Return (X, Y) of the center of cell containing provided text 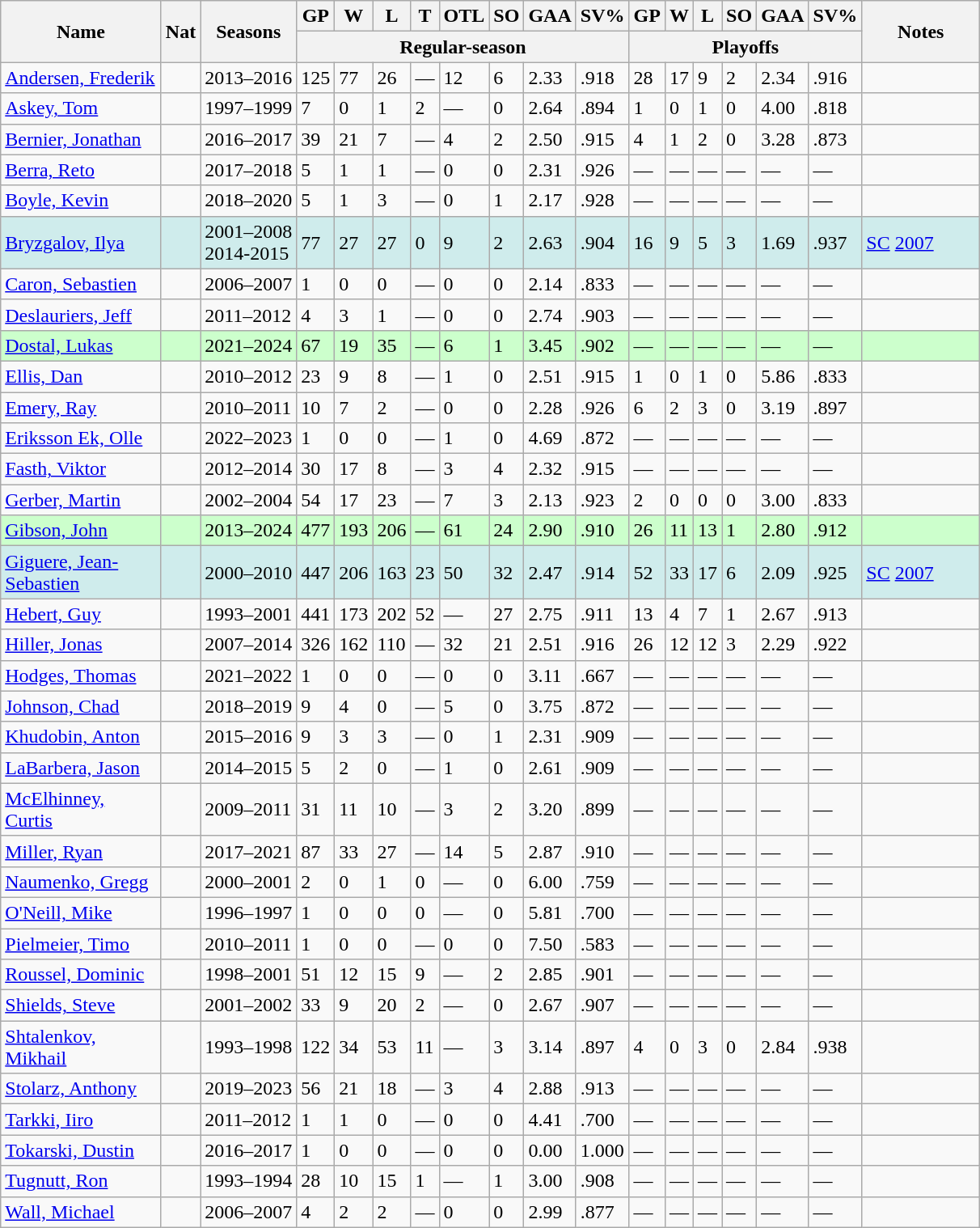
2.87 (550, 851)
2.29 (783, 645)
2002–2004 (249, 500)
4.00 (783, 108)
Johnson, Chad (81, 706)
T (425, 16)
2009–2011 (249, 809)
3.14 (550, 1047)
.907 (602, 1006)
2.50 (550, 139)
Deslauriers, Jeff (81, 315)
.938 (835, 1047)
326 (315, 645)
2.28 (550, 407)
Emery, Ray (81, 407)
Nat (180, 32)
54 (315, 500)
.899 (602, 809)
2.84 (783, 1047)
Notes (921, 32)
Berra, Reto (81, 170)
2012–2014 (249, 469)
18 (391, 1089)
441 (315, 614)
2022–2023 (249, 438)
125 (315, 78)
Boyle, Kevin (81, 201)
Khudobin, Anton (81, 737)
.873 (835, 139)
2.33 (550, 78)
162 (354, 645)
2.09 (783, 573)
67 (315, 345)
87 (315, 851)
2007–2014 (249, 645)
2000–2001 (249, 882)
2.34 (783, 78)
Eriksson Ek, Olle (81, 438)
2021–2022 (249, 675)
Andersen, Frederik (81, 78)
Gerber, Martin (81, 500)
Ellis, Dan (81, 376)
.918 (602, 78)
51 (315, 975)
2.32 (550, 469)
Caron, Sebastien (81, 284)
14 (464, 851)
30 (315, 469)
20 (391, 1006)
50 (464, 573)
Name (81, 32)
35 (391, 345)
Pielmeier, Timo (81, 944)
Fasth, Viktor (81, 469)
202 (391, 614)
1.000 (602, 1150)
Dostal, Lukas (81, 345)
Hodges, Thomas (81, 675)
2001–2002 (249, 1006)
3.45 (550, 345)
Shields, Steve (81, 1006)
2000–2010 (249, 573)
2.47 (550, 573)
2.64 (550, 108)
3.20 (550, 809)
2001–20082014-2015 (249, 243)
2.17 (550, 201)
3.11 (550, 675)
O'Neill, Mike (81, 913)
.759 (602, 882)
Giguere, Jean-Sebastien (81, 573)
Playoffs (746, 47)
1.69 (783, 243)
Bernier, Jonathan (81, 139)
2.90 (550, 531)
.908 (602, 1181)
2.85 (550, 975)
.901 (602, 975)
.928 (602, 201)
.904 (602, 243)
53 (391, 1047)
.583 (602, 944)
LaBarbera, Jason (81, 768)
173 (354, 614)
.903 (602, 315)
.902 (602, 345)
Askey, Tom (81, 108)
2019–2023 (249, 1089)
2.61 (550, 768)
Stolarz, Anthony (81, 1089)
Naumenko, Gregg (81, 882)
.894 (602, 108)
.922 (835, 645)
Tokarski, Dustin (81, 1150)
56 (315, 1089)
447 (315, 573)
2.14 (550, 284)
Hiller, Jonas (81, 645)
2.88 (550, 1089)
5.81 (550, 913)
.877 (602, 1212)
2018–2020 (249, 201)
4.69 (550, 438)
McElhinney, Curtis (81, 809)
Shtalenkov, Mikhail (81, 1047)
2.99 (550, 1212)
2010–2012 (249, 376)
3.75 (550, 706)
7.50 (550, 944)
2013–2016 (249, 78)
2.74 (550, 315)
2013–2024 (249, 531)
6.00 (550, 882)
Seasons (249, 32)
2021–2024 (249, 345)
1998–2001 (249, 975)
2.13 (550, 500)
2.63 (550, 243)
2018–2019 (249, 706)
Tugnutt, Ron (81, 1181)
Miller, Ryan (81, 851)
1996–1997 (249, 913)
31 (315, 809)
0.00 (550, 1150)
.818 (835, 108)
2.75 (550, 614)
1993–2001 (249, 614)
.914 (602, 573)
Tarkki, Iiro (81, 1120)
110 (391, 645)
24 (506, 531)
5.86 (783, 376)
61 (464, 531)
2015–2016 (249, 737)
2014–2015 (249, 768)
.911 (602, 614)
34 (354, 1047)
Bryzgalov, Ilya (81, 243)
2.80 (783, 531)
OTL (464, 16)
Regular-season (463, 47)
193 (354, 531)
39 (315, 139)
.667 (602, 675)
Roussel, Dominic (81, 975)
2017–2021 (249, 851)
3.28 (783, 139)
1993–1994 (249, 1181)
163 (391, 573)
2017–2018 (249, 170)
477 (315, 531)
Gibson, John (81, 531)
.923 (602, 500)
.925 (835, 573)
.937 (835, 243)
Hebert, Guy (81, 614)
4.41 (550, 1120)
3.19 (783, 407)
1997–1999 (249, 108)
.912 (835, 531)
16 (647, 243)
Wall, Michael (81, 1212)
1993–1998 (249, 1047)
122 (315, 1047)
19 (354, 345)
